Provide the [x, y] coordinate of the cell's center where the given text is located.  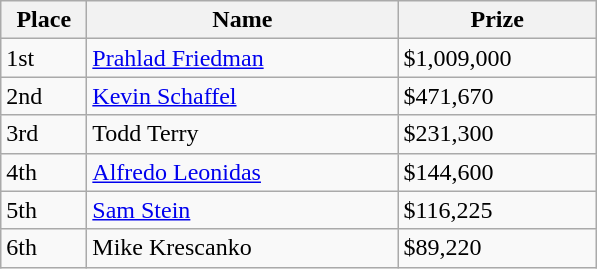
Alfredo Leonidas [242, 172]
Place [44, 20]
Prize [498, 20]
4th [44, 172]
$1,009,000 [498, 58]
Mike Krescanko [242, 248]
$116,225 [498, 210]
5th [44, 210]
Kevin Schaffel [242, 96]
1st [44, 58]
6th [44, 248]
2nd [44, 96]
$471,670 [498, 96]
$144,600 [498, 172]
Name [242, 20]
Prahlad Friedman [242, 58]
$231,300 [498, 134]
Sam Stein [242, 210]
3rd [44, 134]
$89,220 [498, 248]
Todd Terry [242, 134]
